Output the [X, Y] coordinate of the center of the cell containing the given text.  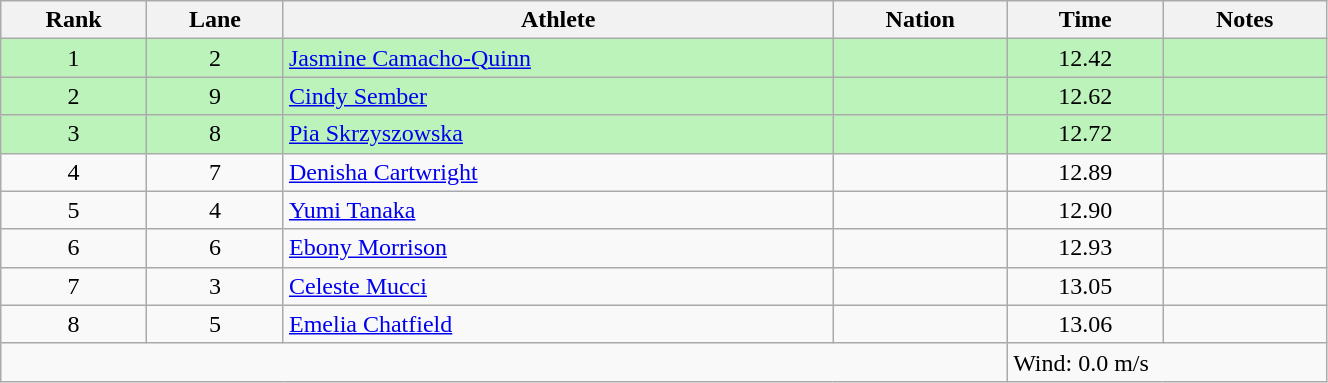
12.90 [1086, 210]
Athlete [558, 20]
Denisha Cartwright [558, 172]
Rank [74, 20]
12.42 [1086, 58]
Yumi Tanaka [558, 210]
Celeste Mucci [558, 286]
12.89 [1086, 172]
Time [1086, 20]
Cindy Sember [558, 96]
Lane [214, 20]
Jasmine Camacho-Quinn [558, 58]
Nation [920, 20]
Emelia Chatfield [558, 324]
Wind: 0.0 m/s [1168, 362]
Pia Skrzyszowska [558, 134]
1 [74, 58]
Ebony Morrison [558, 248]
12.62 [1086, 96]
13.06 [1086, 324]
9 [214, 96]
12.93 [1086, 248]
12.72 [1086, 134]
13.05 [1086, 286]
Notes [1244, 20]
